Output the [X, Y] coordinate of the center of the cell containing the given text.  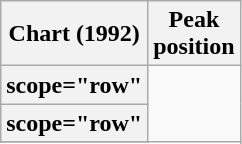
Chart (1992) [74, 34]
Peakposition [194, 34]
